From the cell containing the given text, extract its center point as (x, y) coordinate. 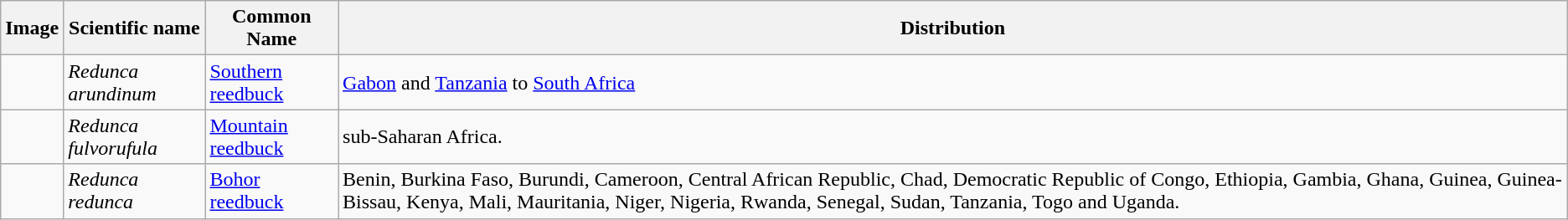
Mountain reedbuck (271, 137)
Southern reedbuck (271, 82)
Distribution (953, 28)
Redunca redunca (134, 191)
sub-Saharan Africa. (953, 137)
Bohor reedbuck (271, 191)
Redunca fulvorufula (134, 137)
Gabon and Tanzania to South Africa (953, 82)
Image (32, 28)
Redunca arundinum (134, 82)
Scientific name (134, 28)
Common Name (271, 28)
